Output the [X, Y] coordinate of the center of the cell containing the given text.  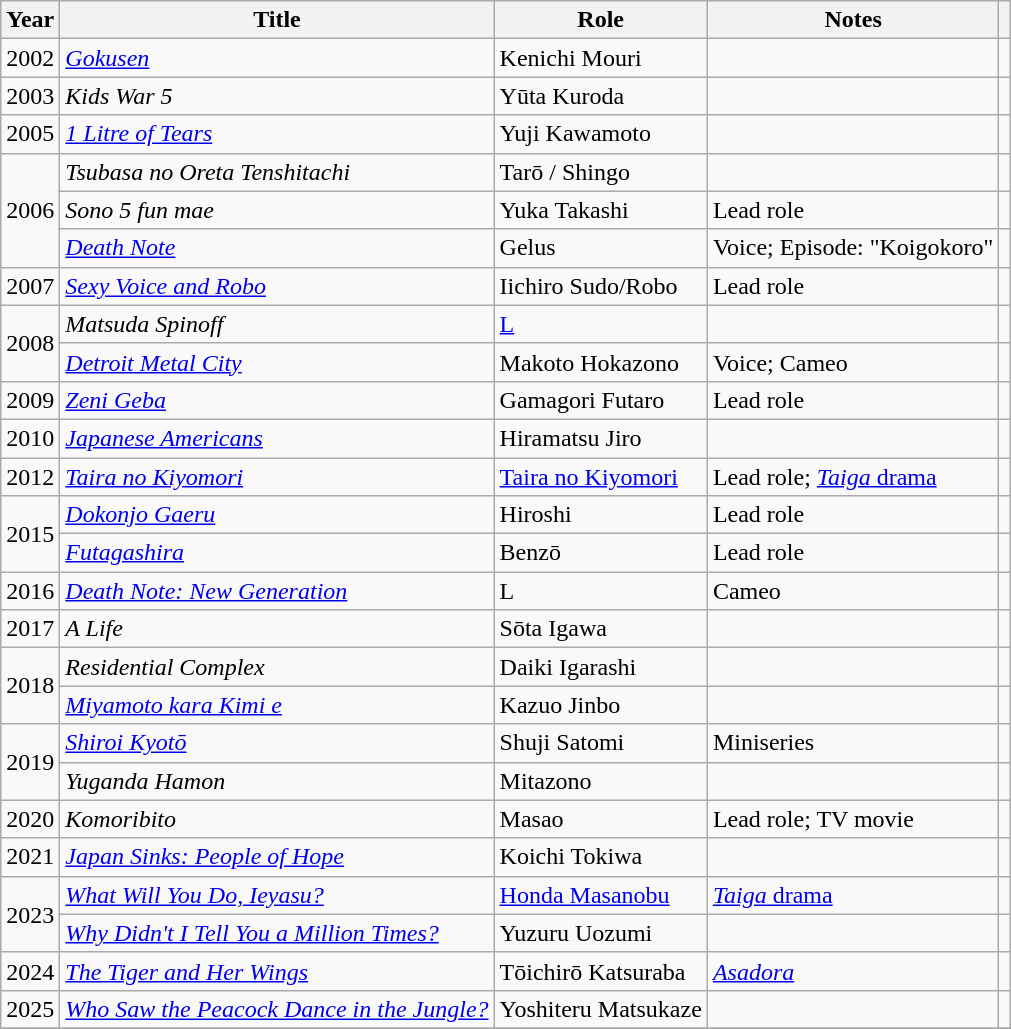
Mitazono [600, 781]
Hiroshi [600, 515]
Miniseries [853, 743]
2009 [30, 400]
Shiroi Kyotō [277, 743]
2010 [30, 438]
Kenichi Mouri [600, 58]
Yūta Kuroda [600, 96]
2023 [30, 914]
2020 [30, 819]
Miyamoto kara Kimi e [277, 705]
Lead role; TV movie [853, 819]
Yuka Takashi [600, 210]
2024 [30, 971]
Gamagori Futaro [600, 400]
Sono 5 fun mae [277, 210]
2007 [30, 286]
Kazuo Jinbo [600, 705]
Benzō [600, 553]
2016 [30, 591]
Taiga drama [853, 895]
Sōta Igawa [600, 629]
2025 [30, 1009]
Why Didn't I Tell You a Million Times? [277, 933]
Japanese Americans [277, 438]
Koichi Tokiwa [600, 857]
2003 [30, 96]
Zeni Geba [277, 400]
Residential Complex [277, 667]
Sexy Voice and Robo [277, 286]
Death Note [277, 248]
Detroit Metal City [277, 362]
Makoto Hokazono [600, 362]
Yoshiteru Matsukaze [600, 1009]
Komoribito [277, 819]
2012 [30, 477]
Tōichirō Katsuraba [600, 971]
Asadora [853, 971]
Dokonjo Gaeru [277, 515]
Japan Sinks: People of Hope [277, 857]
Kids War 5 [277, 96]
Shuji Satomi [600, 743]
Role [600, 20]
Voice; Episode: "Koigokoro" [853, 248]
Yuji Kawamoto [600, 134]
1 Litre of Tears [277, 134]
Iichiro Sudo/Robo [600, 286]
Honda Masanobu [600, 895]
Daiki Igarashi [600, 667]
Death Note: New Generation [277, 591]
Gelus [600, 248]
Gokusen [277, 58]
Who Saw the Peacock Dance in the Jungle? [277, 1009]
Tarō / Shingo [600, 172]
Futagashira [277, 553]
Cameo [853, 591]
2008 [30, 343]
2006 [30, 210]
2015 [30, 534]
2019 [30, 762]
Year [30, 20]
The Tiger and Her Wings [277, 971]
Yuzuru Uozumi [600, 933]
2017 [30, 629]
Tsubasa no Oreta Tenshitachi [277, 172]
What Will You Do, Ieyasu? [277, 895]
Yuganda Hamon [277, 781]
2005 [30, 134]
2018 [30, 686]
Hiramatsu Jiro [600, 438]
Notes [853, 20]
Masao [600, 819]
2002 [30, 58]
Voice; Cameo [853, 362]
2021 [30, 857]
Title [277, 20]
Lead role; Taiga drama [853, 477]
Matsuda Spinoff [277, 324]
A Life [277, 629]
